Output the [X, Y] coordinate of the center of the cell containing the given text.  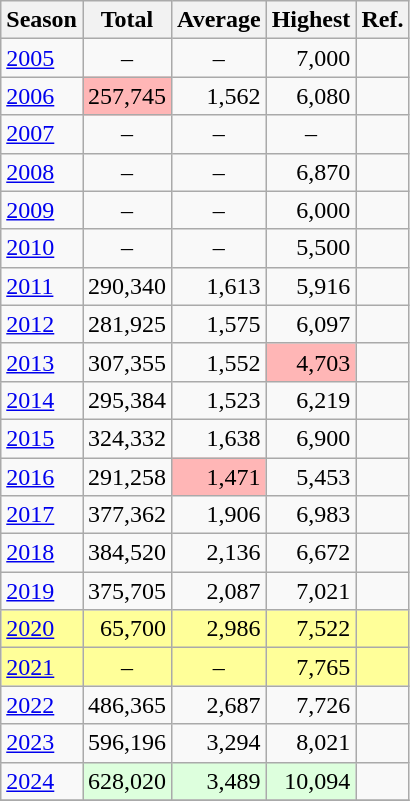
2005 [42, 58]
2011 [42, 286]
2009 [42, 210]
6,000 [311, 210]
6,097 [311, 324]
1,613 [220, 286]
1,523 [220, 400]
2,087 [220, 591]
375,705 [126, 591]
6,219 [311, 400]
307,355 [126, 362]
1,471 [220, 477]
65,700 [126, 629]
2015 [42, 438]
1,575 [220, 324]
6,672 [311, 553]
2,136 [220, 553]
6,870 [311, 172]
2014 [42, 400]
5,453 [311, 477]
7,021 [311, 591]
2019 [42, 591]
2010 [42, 248]
7,726 [311, 705]
7,765 [311, 667]
Season [42, 20]
2018 [42, 553]
2023 [42, 743]
3,489 [220, 781]
6,900 [311, 438]
486,365 [126, 705]
10,094 [311, 781]
2013 [42, 362]
377,362 [126, 515]
3,294 [220, 743]
2012 [42, 324]
8,021 [311, 743]
5,500 [311, 248]
2017 [42, 515]
324,332 [126, 438]
2024 [42, 781]
Ref. [382, 20]
2007 [42, 134]
281,925 [126, 324]
2016 [42, 477]
257,745 [126, 96]
5,916 [311, 286]
291,258 [126, 477]
2022 [42, 705]
2008 [42, 172]
1,552 [220, 362]
6,983 [311, 515]
4,703 [311, 362]
628,020 [126, 781]
2,687 [220, 705]
1,638 [220, 438]
Highest [311, 20]
2020 [42, 629]
295,384 [126, 400]
2021 [42, 667]
7,522 [311, 629]
1,906 [220, 515]
596,196 [126, 743]
1,562 [220, 96]
290,340 [126, 286]
7,000 [311, 58]
Average [220, 20]
384,520 [126, 553]
2,986 [220, 629]
2006 [42, 96]
6,080 [311, 96]
Total [126, 20]
